Scan for the cell matching the given text and deliver its (x, y) coordinate at center. 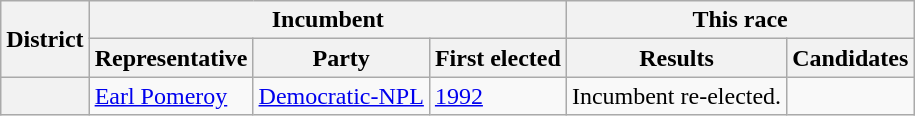
Democratic-NPL (341, 96)
This race (740, 20)
Party (341, 58)
Candidates (850, 58)
Results (676, 58)
1992 (498, 96)
Representative (171, 58)
First elected (498, 58)
Earl Pomeroy (171, 96)
Incumbent (328, 20)
Incumbent re-elected. (676, 96)
District (45, 39)
